Detect which cell encompasses the target text, then output its [x, y] center coordinate. 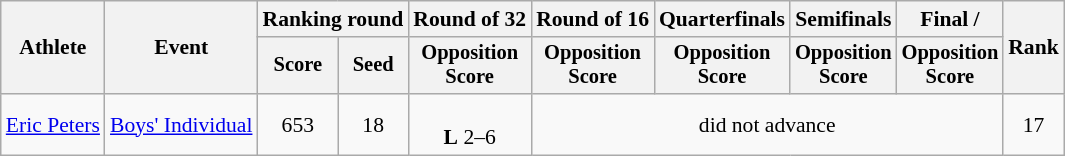
Seed [373, 66]
17 [1034, 124]
18 [373, 124]
Eric Peters [53, 124]
Athlete [53, 48]
653 [298, 124]
Score [298, 66]
Rank [1034, 48]
Final / [950, 19]
Round of 32 [470, 19]
Ranking round [334, 19]
Boys' Individual [182, 124]
Semifinals [844, 19]
Event [182, 48]
Round of 16 [592, 19]
did not advance [767, 124]
Quarterfinals [722, 19]
L 2–6 [470, 124]
